Detect which cell encompasses the target text, then output its (X, Y) center coordinate. 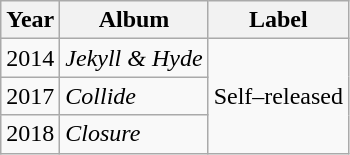
2017 (30, 96)
Label (278, 20)
2014 (30, 58)
Collide (134, 96)
Closure (134, 134)
Jekyll & Hyde (134, 58)
Self–released (278, 96)
Year (30, 20)
2018 (30, 134)
Album (134, 20)
